From the cell containing the given text, extract its center point as (X, Y) coordinate. 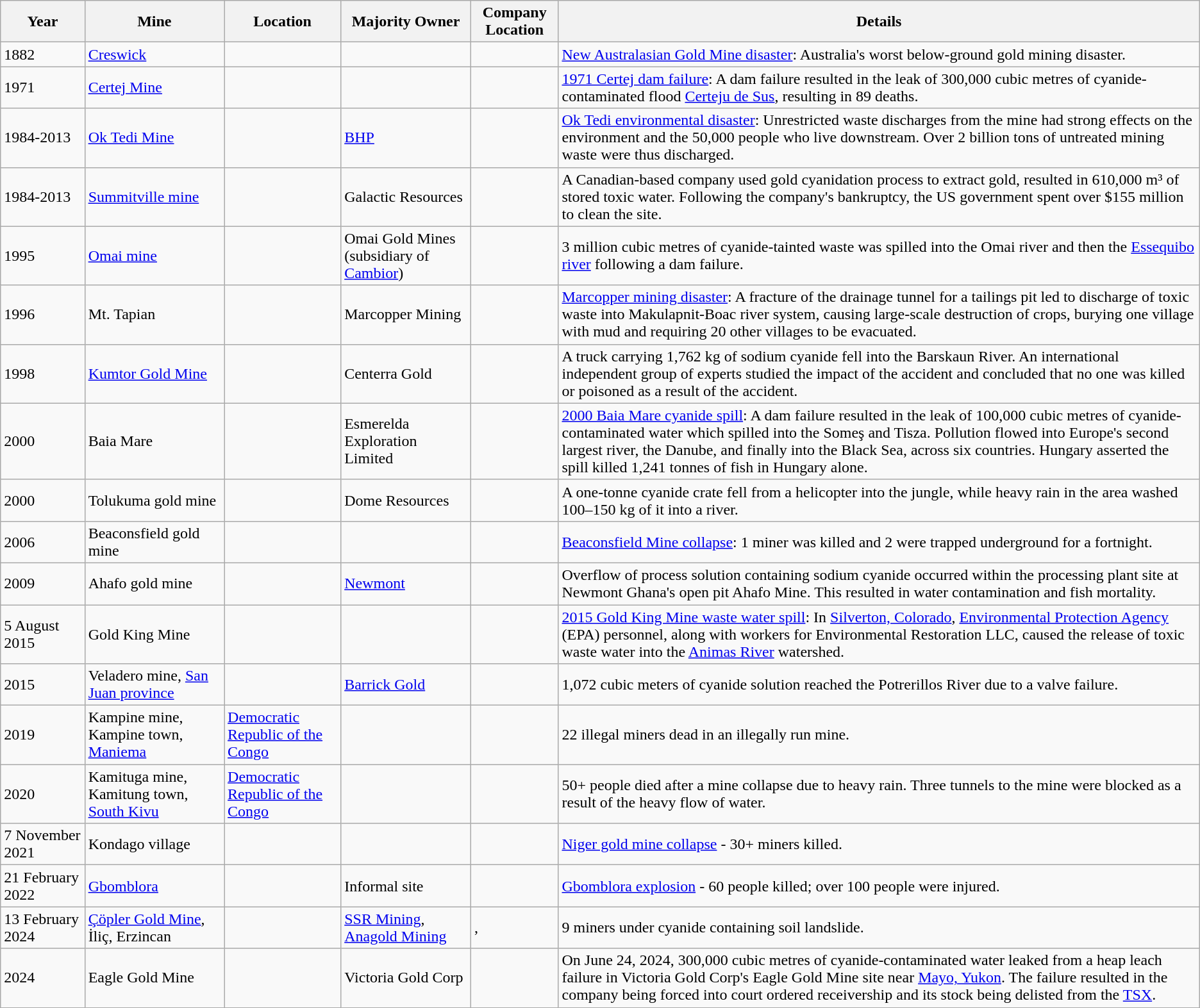
1882 (42, 54)
1996 (42, 315)
Informal site (406, 886)
2024 (42, 978)
Creswick (154, 54)
Beaconsfield Mine collapse: 1 miner was killed and 2 were trapped underground for a fortnight. (879, 542)
2006 (42, 542)
Mine (154, 22)
BHP (406, 138)
2009 (42, 583)
Gbomblora explosion - 60 people killed; over 100 people were injured. (879, 886)
Esmerelda Exploration Limited (406, 441)
Mt. Tapian (154, 315)
Company Location (514, 22)
21 February 2022 (42, 886)
5 August 2015 (42, 634)
Kumtor Gold Mine (154, 374)
2015 (42, 684)
Certej Mine (154, 87)
Çöpler Gold Mine, İliç, Erzincan (154, 928)
Victoria Gold Corp (406, 978)
1971 (42, 87)
Gbomblora (154, 886)
SSR Mining, Anagold Mining (406, 928)
2020 (42, 794)
50+ people died after a mine collapse due to heavy rain. Three tunnels to the mine were blocked as a result of the heavy flow of water. (879, 794)
, (514, 928)
Centerra Gold (406, 374)
Ok Tedi Mine (154, 138)
2019 (42, 735)
Location (283, 22)
22 illegal miners dead in an illegally run mine. (879, 735)
7 November 2021 (42, 845)
1995 (42, 256)
Tolukuma gold mine (154, 500)
1,072 cubic meters of cyanide solution reached the Potrerillos River due to a valve failure. (879, 684)
Eagle Gold Mine (154, 978)
Summitville mine (154, 197)
Year (42, 22)
Galactic Resources (406, 197)
A one-tonne cyanide crate fell from a helicopter into the jungle, while heavy rain in the area washed 100–150 kg of it into a river. (879, 500)
Newmont (406, 583)
Barrick Gold (406, 684)
Marcopper Mining (406, 315)
Beaconsfield gold mine (154, 542)
Kondago village (154, 845)
Gold King Mine (154, 634)
Niger gold mine collapse - 30+ miners killed. (879, 845)
Omai Gold Mines (subsidiary of Cambior) (406, 256)
Details (879, 22)
New Australasian Gold Mine disaster: Australia's worst below-ground gold mining disaster. (879, 54)
Majority Owner (406, 22)
3 million cubic metres of cyanide-tainted waste was spilled into the Omai river and then the Essequibo river following a dam failure. (879, 256)
1998 (42, 374)
Ahafo gold mine (154, 583)
Baia Mare (154, 441)
Kamituga mine, Kamitung town, South Kivu (154, 794)
Kampine mine, Kampine town, Maniema (154, 735)
13 February 2024 (42, 928)
Omai mine (154, 256)
9 miners under cyanide containing soil landslide. (879, 928)
Dome Resources (406, 500)
Veladero mine, San Juan province (154, 684)
